Determine the (X, Y) coordinate at the center of the cell enclosing the given text.  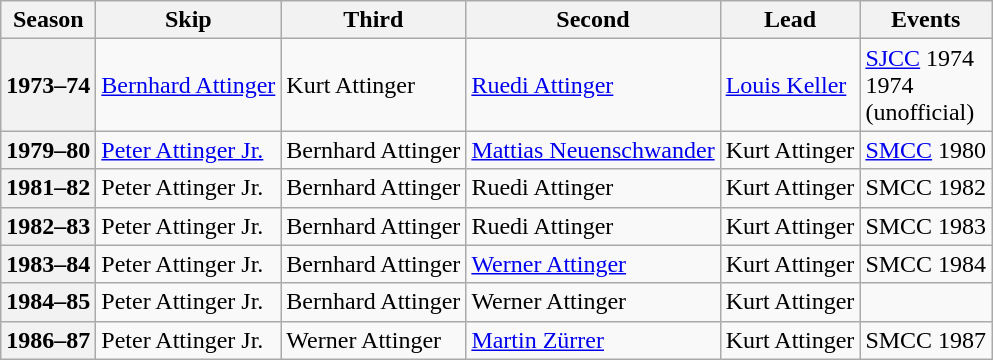
1984–85 (48, 302)
Lead (790, 20)
SMCC 1982 (926, 188)
SMCC 1984 (926, 264)
Martin Zürrer (593, 340)
Events (926, 20)
1983–84 (48, 264)
1979–80 (48, 150)
1981–82 (48, 188)
Louis Keller (790, 85)
Third (374, 20)
Season (48, 20)
Mattias Neuenschwander (593, 150)
1982–83 (48, 226)
SMCC 1987 (926, 340)
SMCC 1980 (926, 150)
Skip (188, 20)
SJCC 1974 1974 (unofficial) (926, 85)
1973–74 (48, 85)
SMCC 1983 (926, 226)
1986–87 (48, 340)
Second (593, 20)
